Capture the cell that displays the provided text and extract its [x, y] central coordinate. 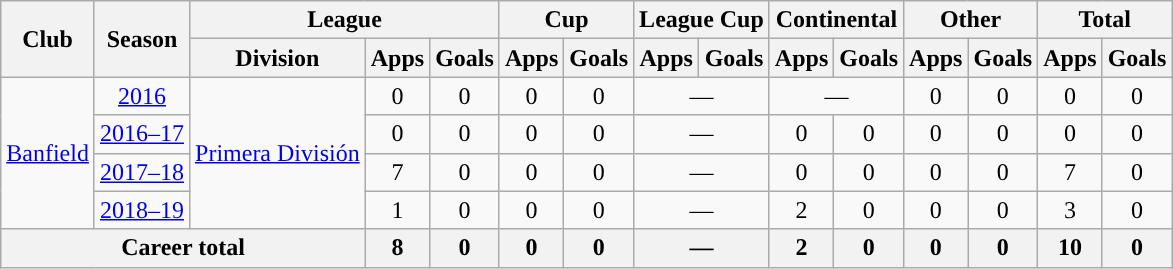
League [345, 20]
Cup [566, 20]
Primera División [278, 153]
League Cup [702, 20]
Banfield [48, 153]
Career total [183, 248]
1 [397, 210]
2017–18 [142, 172]
Division [278, 58]
Season [142, 39]
Total [1105, 20]
Club [48, 39]
Other [971, 20]
10 [1070, 248]
2018–19 [142, 210]
2016 [142, 96]
2016–17 [142, 134]
8 [397, 248]
Continental [836, 20]
3 [1070, 210]
